Pinpoint the cell where the given text exists, returning its (x, y) midpoint coordinate. 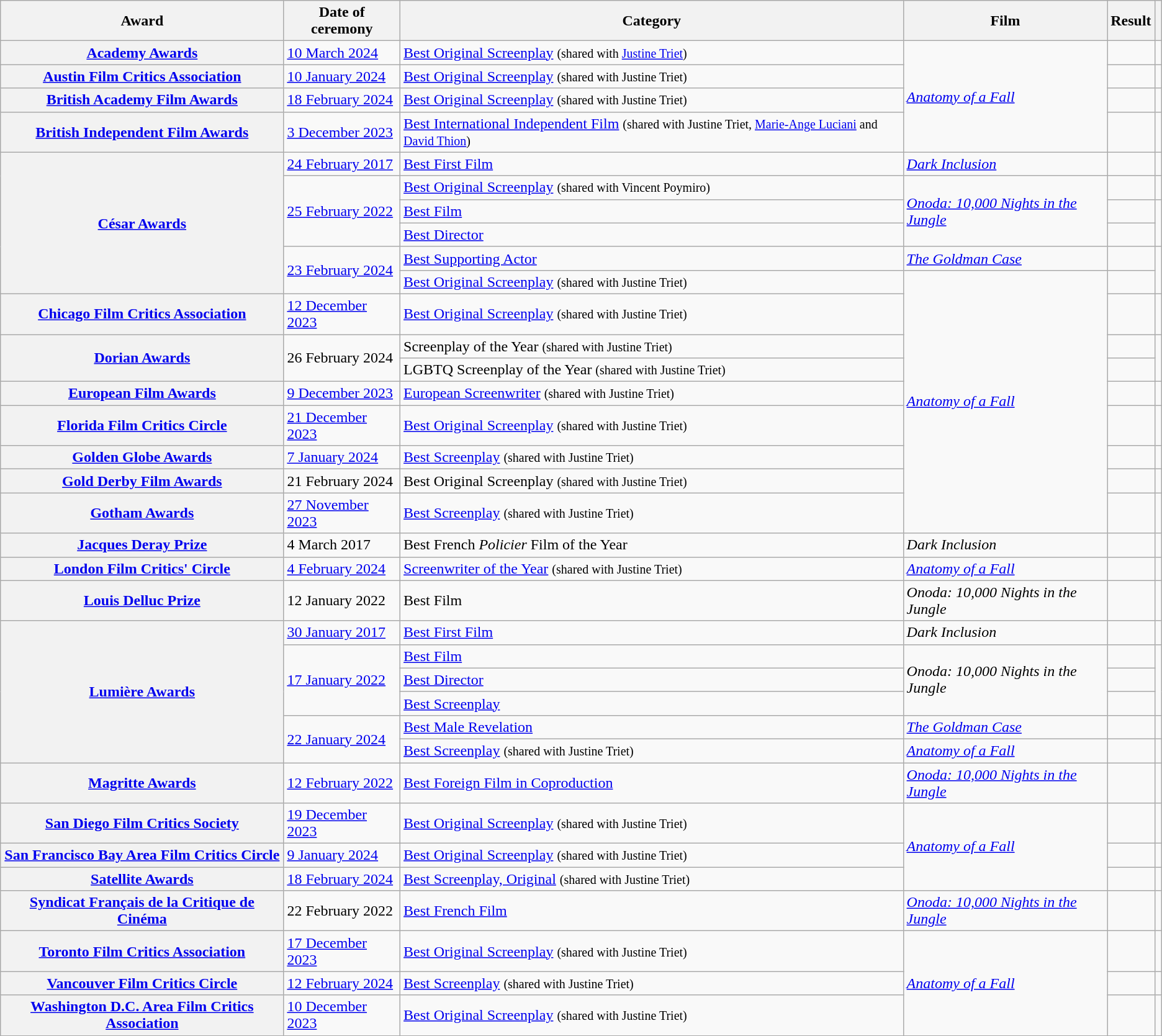
Satellite Awards (142, 879)
12 February 2022 (342, 782)
27 November 2023 (342, 513)
Dorian Awards (142, 358)
22 January 2024 (342, 739)
Best Foreign Film in Coproduction (652, 782)
12 January 2022 (342, 601)
Washington D.C. Area Film Critics Association (142, 1016)
Category (652, 21)
9 December 2023 (342, 394)
21 December 2023 (342, 426)
British Academy Film Awards (142, 100)
Best French Policier Film of the Year (652, 545)
European Film Awards (142, 394)
25 February 2022 (342, 211)
3 December 2023 (342, 132)
Chicago Film Critics Association (142, 314)
Magritte Awards (142, 782)
17 December 2023 (342, 951)
19 December 2023 (342, 823)
César Awards (142, 223)
Louis Delluc Prize (142, 601)
10 December 2023 (342, 1016)
17 January 2022 (342, 680)
9 January 2024 (342, 855)
Best International Independent Film (shared with Justine Triet, Marie-Ange Luciani and David Thion) (652, 132)
Academy Awards (142, 53)
European Screenwriter (shared with Justine Triet) (652, 394)
Screenwriter of the Year (shared with Justine Triet) (652, 569)
Best French Film (652, 911)
10 March 2024 (342, 53)
Florida Film Critics Circle (142, 426)
24 February 2017 (342, 164)
Best Male Revelation (652, 727)
Award (142, 21)
Best Screenplay (652, 703)
12 February 2024 (342, 983)
Toronto Film Critics Association (142, 951)
12 December 2023 (342, 314)
30 January 2017 (342, 633)
LGBTQ Screenplay of the Year (shared with Justine Triet) (652, 370)
London Film Critics' Circle (142, 569)
Result (1131, 21)
23 February 2024 (342, 270)
Film (1006, 21)
British Independent Film Awards (142, 132)
21 February 2024 (342, 481)
Gold Derby Film Awards (142, 481)
Best Supporting Actor (652, 258)
7 January 2024 (342, 457)
4 March 2017 (342, 545)
Syndicat Français de la Critique de Cinéma (142, 911)
Vancouver Film Critics Circle (142, 983)
San Francisco Bay Area Film Critics Circle (142, 855)
San Diego Film Critics Society (142, 823)
Austin Film Critics Association (142, 76)
Golden Globe Awards (142, 457)
4 February 2024 (342, 569)
Date of ceremony (342, 21)
Screenplay of the Year (shared with Justine Triet) (652, 346)
Best Original Screenplay (shared with Vincent Poymiro) (652, 187)
Lumière Awards (142, 691)
10 January 2024 (342, 76)
Gotham Awards (142, 513)
Jacques Deray Prize (142, 545)
22 February 2022 (342, 911)
26 February 2024 (342, 358)
Best Screenplay, Original (shared with Justine Triet) (652, 879)
